For the text-containing cell, return its midpoint in (X, Y) coordinate format. 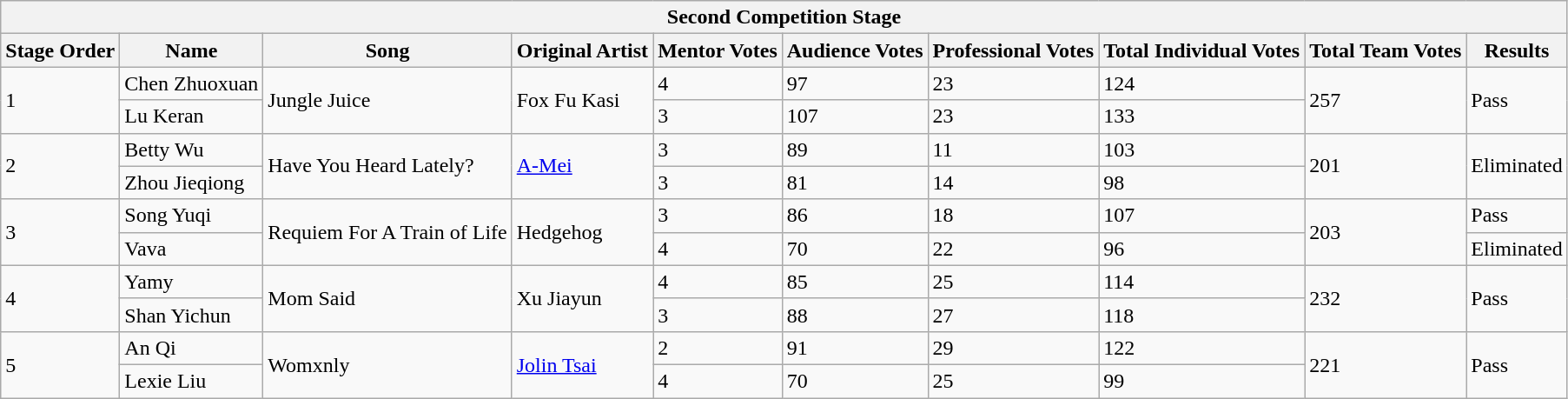
Hedgehog (582, 232)
85 (855, 282)
Mom Said (387, 298)
Shan Yichun (191, 315)
Stage Order (61, 50)
Xu Jiayun (582, 298)
Mentor Votes (718, 50)
Audience Votes (855, 50)
81 (855, 183)
11 (1013, 150)
124 (1202, 83)
An Qi (191, 348)
Chen Zhuoxuan (191, 83)
133 (1202, 116)
88 (855, 315)
29 (1013, 348)
Yamy (191, 282)
Lu Keran (191, 116)
Second Competition Stage (784, 17)
Betty Wu (191, 150)
Jolin Tsai (582, 364)
Total Individual Votes (1202, 50)
Name (191, 50)
Song Yuqi (191, 216)
Total Team Votes (1386, 50)
Zhou Jieqiong (191, 183)
Requiem For A Train of Life (387, 232)
114 (1202, 282)
Womxnly (387, 364)
97 (855, 83)
14 (1013, 183)
91 (855, 348)
A-Mei (582, 166)
122 (1202, 348)
Jungle Juice (387, 100)
1 (61, 100)
98 (1202, 183)
257 (1386, 100)
201 (1386, 166)
203 (1386, 232)
232 (1386, 298)
99 (1202, 381)
27 (1013, 315)
Lexie Liu (191, 381)
Song (387, 50)
Fox Fu Kasi (582, 100)
96 (1202, 249)
221 (1386, 364)
86 (855, 216)
Have You Heard Lately? (387, 166)
Professional Votes (1013, 50)
103 (1202, 150)
22 (1013, 249)
89 (855, 150)
18 (1013, 216)
Vava (191, 249)
5 (61, 364)
Results (1517, 50)
118 (1202, 315)
Original Artist (582, 50)
